Locate the cell with the specified text and output its (x, y) center coordinate. 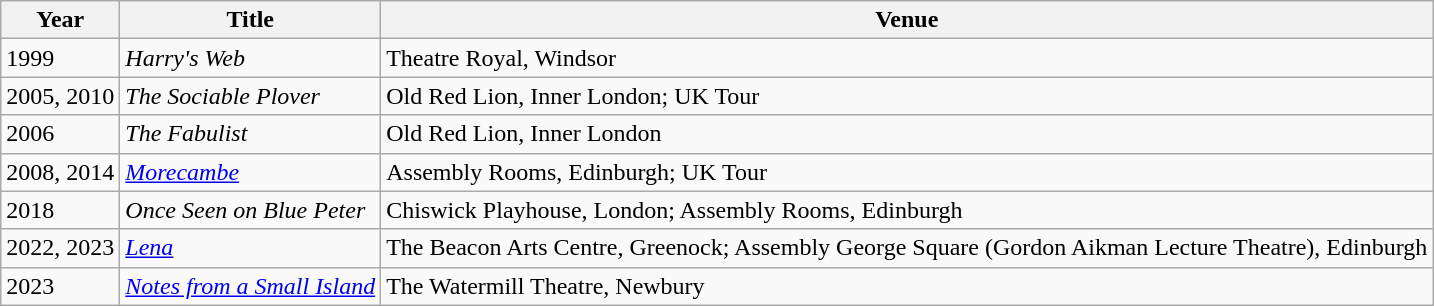
Chiswick Playhouse, London; Assembly Rooms, Edinburgh (907, 210)
Once Seen on Blue Peter (250, 210)
Notes from a Small Island (250, 286)
2008, 2014 (60, 172)
The Sociable Plover (250, 96)
Lena (250, 248)
The Fabulist (250, 134)
The Beacon Arts Centre, Greenock; Assembly George Square (Gordon Aikman Lecture Theatre), Edinburgh (907, 248)
2023 (60, 286)
The Watermill Theatre, Newbury (907, 286)
Harry's Web (250, 58)
2006 (60, 134)
2005, 2010 (60, 96)
2018 (60, 210)
Theatre Royal, Windsor (907, 58)
1999 (60, 58)
2022, 2023 (60, 248)
Assembly Rooms, Edinburgh; UK Tour (907, 172)
Old Red Lion, Inner London; UK Tour (907, 96)
Venue (907, 20)
Title (250, 20)
Morecambe (250, 172)
Old Red Lion, Inner London (907, 134)
Year (60, 20)
